Search for the cell housing the specified text and yield its (x, y) center coordinate. 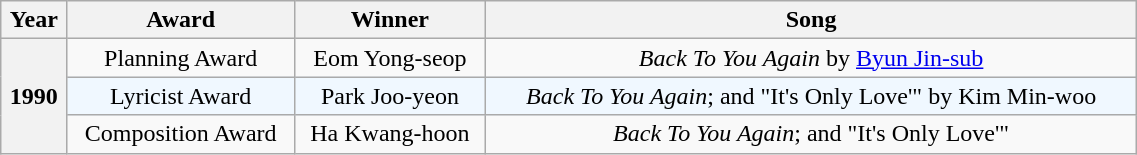
Composition Award (180, 134)
Song (810, 20)
Back To You Again by Byun Jin-sub (810, 58)
Year (34, 20)
Lyricist Award (180, 96)
Back To You Again; and "It's Only Love'" by Kim Min-woo (810, 96)
Winner (390, 20)
Back To You Again; and "It's Only Love'" (810, 134)
Ha Kwang-hoon (390, 134)
Park Joo-yeon (390, 96)
Award (180, 20)
Eom Yong-seop (390, 58)
Planning Award (180, 58)
1990 (34, 96)
